Identify which cell holds the provided text, then report its (x, y) central coordinate. 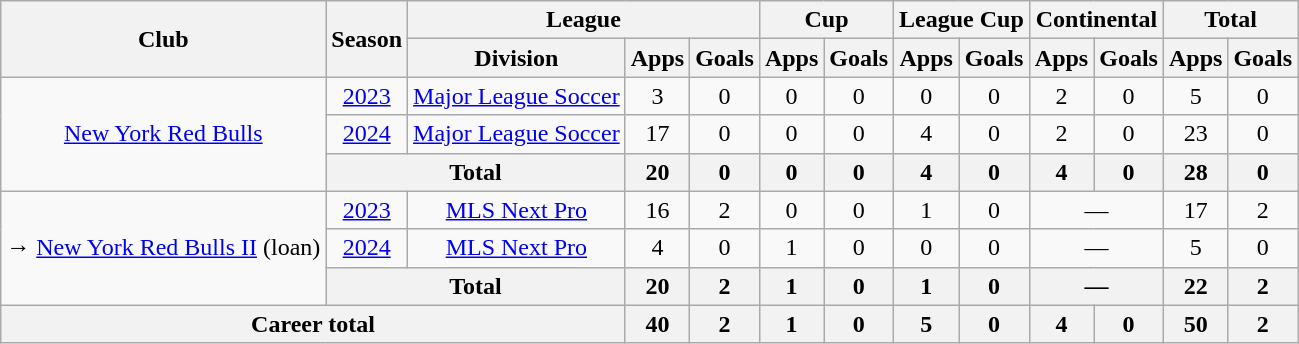
→ New York Red Bulls II (loan) (164, 248)
League Cup (962, 20)
Career total (313, 324)
50 (1195, 324)
League (584, 20)
23 (1195, 134)
28 (1195, 172)
3 (657, 96)
Continental (1096, 20)
40 (657, 324)
Division (517, 58)
16 (657, 210)
Season (367, 39)
22 (1195, 286)
Cup (826, 20)
New York Red Bulls (164, 134)
Club (164, 39)
